Extract the [X, Y] coordinate from the center of the cell holding the provided text.  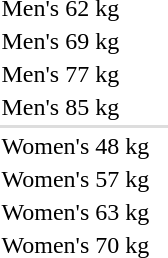
Men's 77 kg [76, 74]
Women's 63 kg [76, 212]
Women's 48 kg [76, 146]
Men's 69 kg [76, 41]
Women's 57 kg [76, 179]
Men's 85 kg [76, 107]
